Provide the [x, y] coordinate of the cell's center where the given text is located.  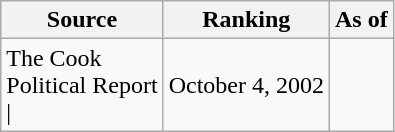
The CookPolitical Report| [82, 85]
As of [361, 20]
Source [82, 20]
October 4, 2002 [246, 85]
Ranking [246, 20]
